Extract the (x, y) coordinate from the center of the cell holding the provided text.  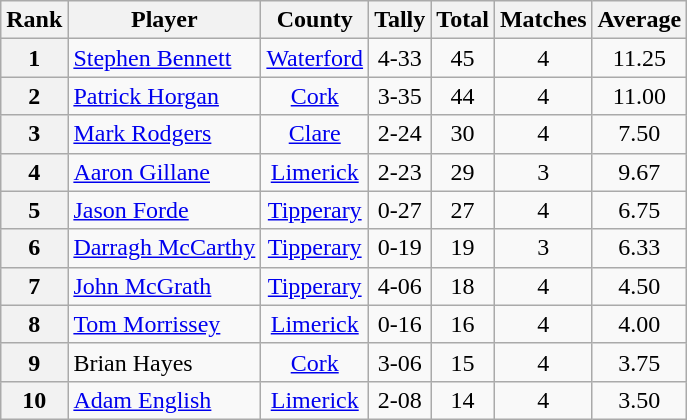
2-24 (400, 134)
8 (34, 324)
0-19 (400, 248)
Darragh McCarthy (164, 248)
27 (463, 210)
29 (463, 172)
14 (463, 400)
3.75 (640, 362)
Average (640, 20)
6.33 (640, 248)
18 (463, 286)
3-35 (400, 96)
Adam English (164, 400)
4-06 (400, 286)
County (315, 20)
Patrick Horgan (164, 96)
5 (34, 210)
2 (34, 96)
Stephen Bennett (164, 58)
Rank (34, 20)
2-23 (400, 172)
Player (164, 20)
2-08 (400, 400)
10 (34, 400)
4.50 (640, 286)
44 (463, 96)
Clare (315, 134)
6.75 (640, 210)
9 (34, 362)
Aaron Gillane (164, 172)
9.67 (640, 172)
30 (463, 134)
Jason Forde (164, 210)
Mark Rodgers (164, 134)
3.50 (640, 400)
0-27 (400, 210)
15 (463, 362)
6 (34, 248)
19 (463, 248)
11.25 (640, 58)
7 (34, 286)
John McGrath (164, 286)
4-33 (400, 58)
4.00 (640, 324)
45 (463, 58)
0-16 (400, 324)
Total (463, 20)
7.50 (640, 134)
11.00 (640, 96)
Tom Morrissey (164, 324)
16 (463, 324)
Brian Hayes (164, 362)
Matches (543, 20)
3-06 (400, 362)
1 (34, 58)
Waterford (315, 58)
Tally (400, 20)
